Return the (x, y) coordinate for the center point of the cell that contains the specified text.  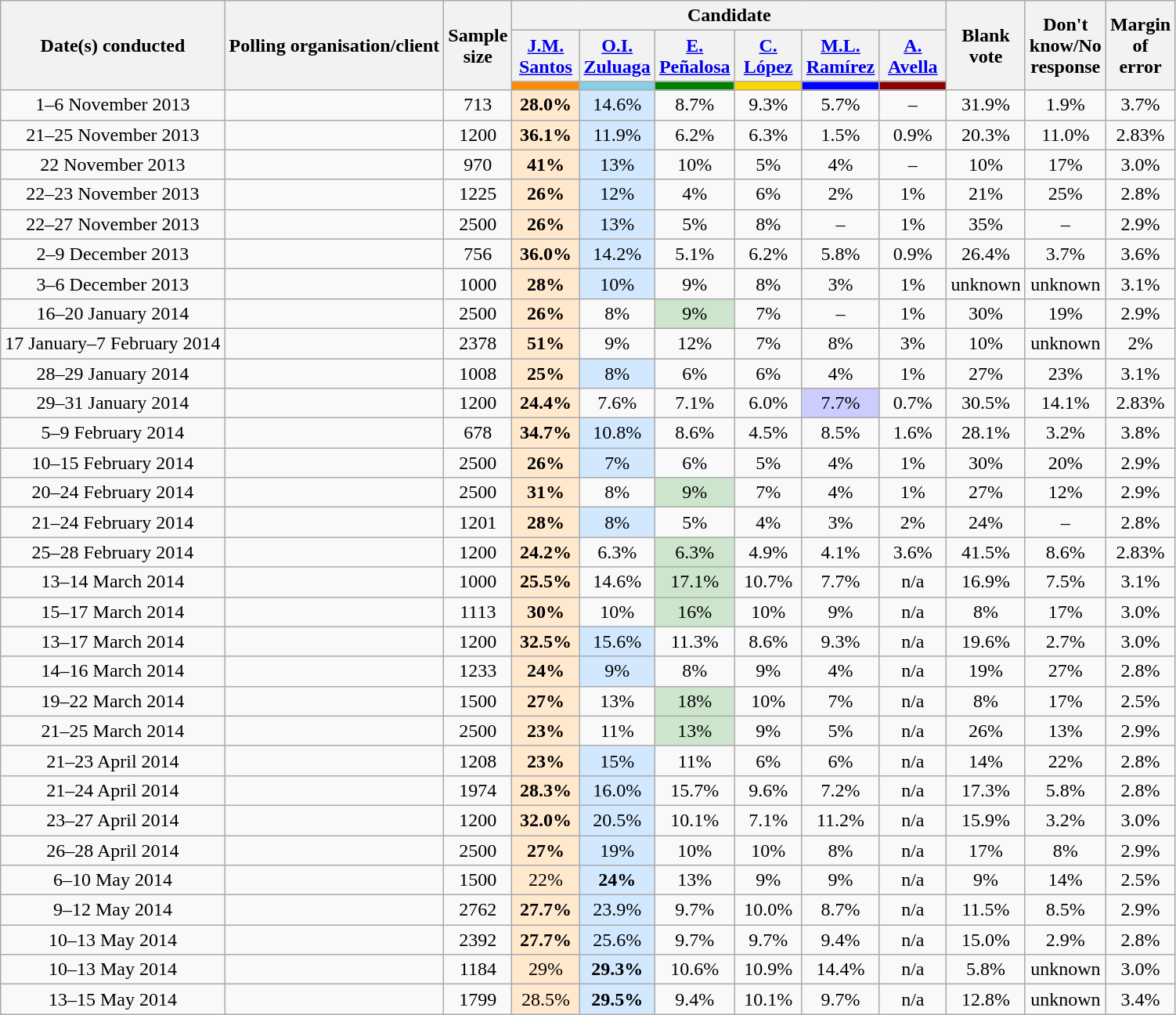
25.5% (546, 582)
O.I. Zuluaga (617, 56)
9.6% (768, 790)
20% (1065, 463)
17.3% (986, 790)
17.1% (694, 582)
1201 (478, 522)
9–12 May 2014 (113, 910)
1008 (478, 374)
32.0% (546, 820)
7.6% (617, 403)
16% (694, 612)
756 (478, 254)
16.9% (986, 582)
15% (617, 760)
35% (986, 224)
1.9% (1065, 105)
10.9% (768, 970)
1.6% (913, 433)
18% (694, 701)
24.4% (546, 403)
0.7% (913, 403)
31% (546, 493)
1.5% (841, 135)
Margin of error (1140, 45)
16–20 January 2014 (113, 313)
32.5% (546, 641)
10.8% (617, 433)
13–14 March 2014 (113, 582)
3–6 December 2013 (113, 284)
19.6% (986, 641)
15–17 March 2014 (113, 612)
21–23 April 2014 (113, 760)
24.2% (546, 552)
21% (986, 194)
3.8% (1140, 433)
10–15 February 2014 (113, 463)
12.8% (986, 999)
11.0% (1065, 135)
30.5% (986, 403)
6.0% (768, 403)
23–27 April 2014 (113, 820)
2–9 December 2013 (113, 254)
M.L. Ramírez (841, 56)
5.1% (694, 254)
678 (478, 433)
4.9% (768, 552)
1225 (478, 194)
713 (478, 105)
Sample size (478, 45)
Blank vote (986, 45)
1–6 November 2013 (113, 105)
20.3% (986, 135)
5.7% (841, 105)
34.7% (546, 433)
15.0% (986, 940)
14.4% (841, 970)
10.7% (768, 582)
36.1% (546, 135)
13–15 May 2014 (113, 999)
C. López (768, 56)
21–24 February 2014 (113, 522)
20.5% (617, 820)
1233 (478, 671)
3.4% (1140, 999)
1113 (478, 612)
2.7% (1065, 641)
14.2% (617, 254)
29–31 January 2014 (113, 403)
28.0% (546, 105)
22–27 November 2013 (113, 224)
28.5% (546, 999)
Don't know/No response (1065, 45)
14–16 March 2014 (113, 671)
5–9 February 2014 (113, 433)
970 (478, 164)
26.4% (986, 254)
10.6% (694, 970)
4.1% (841, 552)
J.M. Santos (546, 56)
19–22 March 2014 (113, 701)
29% (546, 970)
29.3% (617, 970)
11.9% (617, 135)
22–23 November 2013 (113, 194)
1974 (478, 790)
4.5% (768, 433)
Candidate (730, 16)
51% (546, 343)
14.1% (1065, 403)
7.2% (841, 790)
41.5% (986, 552)
16.0% (617, 790)
25.6% (617, 940)
26–28 April 2014 (113, 850)
15.6% (617, 641)
10.0% (768, 910)
31.9% (986, 105)
11.2% (841, 820)
Date(s) conducted (113, 45)
28.1% (986, 433)
13–17 March 2014 (113, 641)
11.5% (986, 910)
29.5% (617, 999)
23.9% (617, 910)
E. Peñalosa (694, 56)
41% (546, 164)
28.3% (546, 790)
2762 (478, 910)
Polling organisation/client (334, 45)
1208 (478, 760)
7.5% (1065, 582)
11.3% (694, 641)
21–24 April 2014 (113, 790)
21–25 November 2013 (113, 135)
20–24 February 2014 (113, 493)
15.9% (986, 820)
15.7% (694, 790)
28–29 January 2014 (113, 374)
22 November 2013 (113, 164)
36.0% (546, 254)
2378 (478, 343)
1799 (478, 999)
1184 (478, 970)
17 January–7 February 2014 (113, 343)
2392 (478, 940)
6–10 May 2014 (113, 880)
A. Avella (913, 56)
21–25 March 2014 (113, 731)
25–28 February 2014 (113, 552)
